Extract the (X, Y) coordinate from the center of the cell holding the provided text.  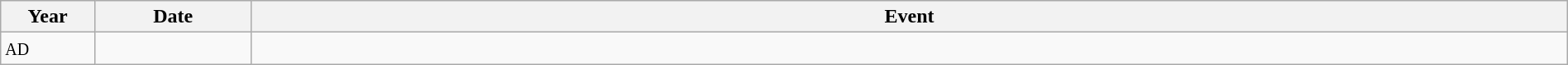
Date (172, 17)
Year (48, 17)
AD (48, 48)
Event (910, 17)
